Find where the given text appears and provide that cell's center as [X, Y] coordinate. 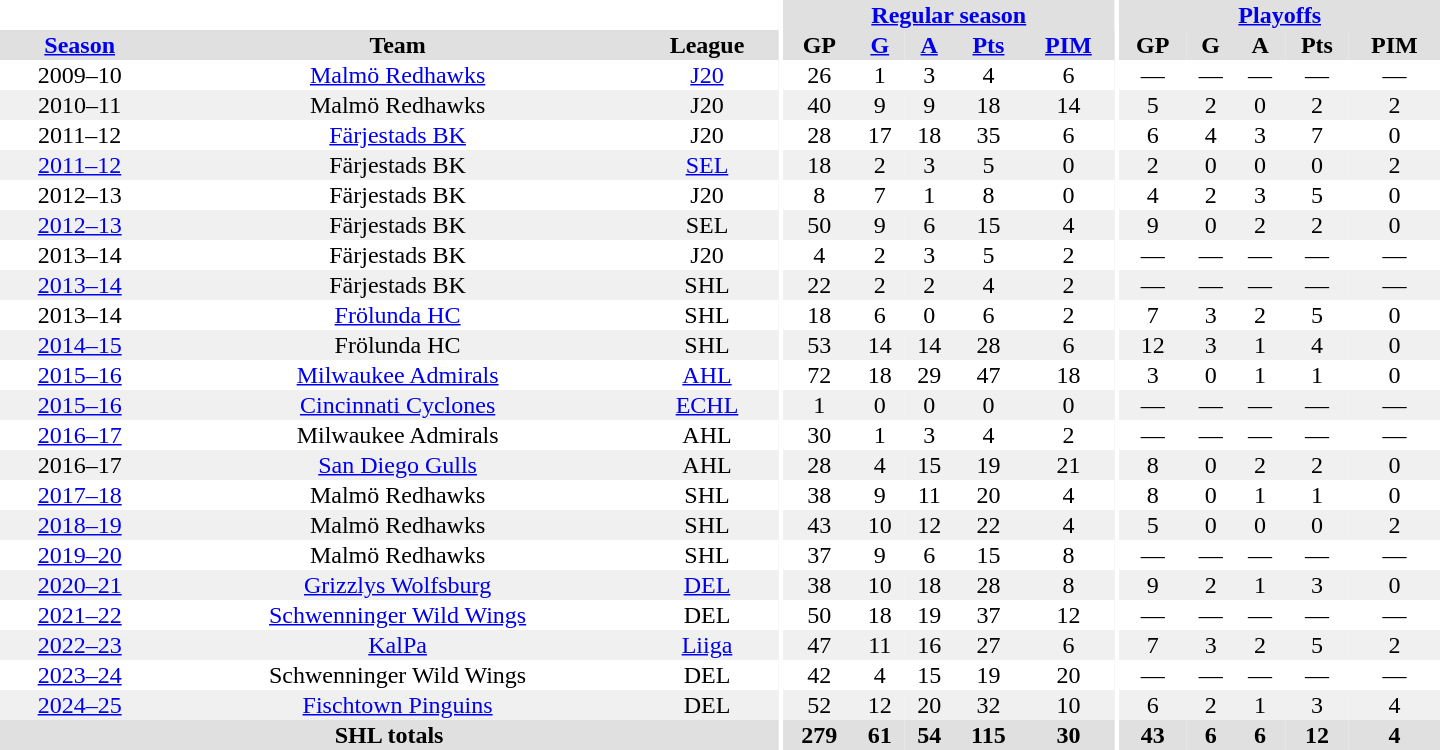
Grizzlys Wolfsburg [398, 585]
32 [988, 705]
2021–22 [80, 615]
17 [880, 135]
Regular season [949, 15]
61 [880, 735]
KalPa [398, 645]
115 [988, 735]
League [707, 45]
Fischtown Pinguins [398, 705]
279 [820, 735]
42 [820, 675]
16 [928, 645]
53 [820, 345]
2020–21 [80, 585]
35 [988, 135]
27 [988, 645]
72 [820, 375]
2009–10 [80, 75]
San Diego Gulls [398, 465]
Liiga [707, 645]
2019–20 [80, 555]
SHL totals [389, 735]
29 [928, 375]
2018–19 [80, 525]
Season [80, 45]
26 [820, 75]
2017–18 [80, 495]
Team [398, 45]
2024–25 [80, 705]
2022–23 [80, 645]
52 [820, 705]
2023–24 [80, 675]
Cincinnati Cyclones [398, 405]
21 [1068, 465]
2010–11 [80, 105]
40 [820, 105]
ECHL [707, 405]
54 [928, 735]
Playoffs [1280, 15]
2014–15 [80, 345]
